Locate the cell with the specified text and output its (X, Y) center coordinate. 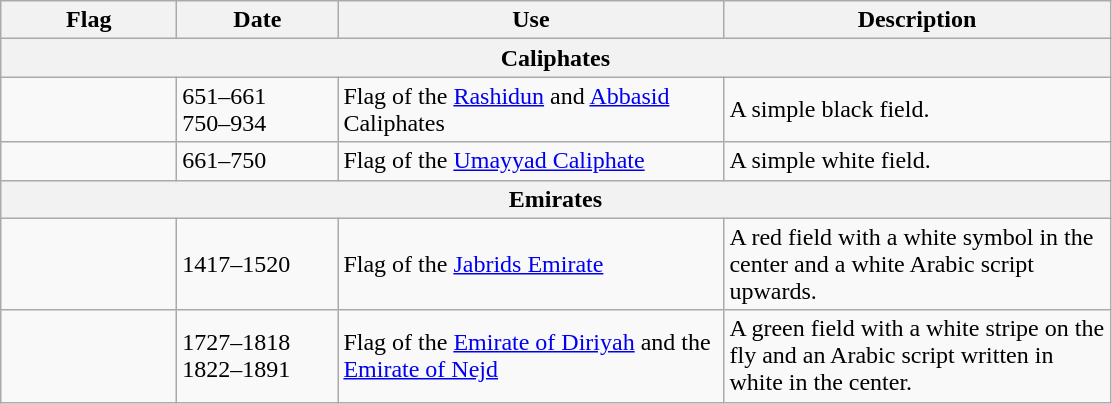
651–661750–934 (258, 110)
Flag (89, 20)
Flag of the Rashidun and Abbasid Caliphates (531, 110)
Flag of the Jabrids Emirate (531, 264)
A red field with a white symbol in the center and a white Arabic script upwards. (917, 264)
Use (531, 20)
Date (258, 20)
Flag of the Umayyad Caliphate (531, 161)
Caliphates (556, 58)
A simple white field. (917, 161)
1727–18181822–1891 (258, 356)
661–750 (258, 161)
Description (917, 20)
1417–1520 (258, 264)
Flag of the Emirate of Diriyah and the Emirate of Nejd (531, 356)
A simple black field. (917, 110)
A green field with a white stripe on the fly and an Arabic script written in white in the center. (917, 356)
Emirates (556, 199)
